Return [X, Y] of the center of cell containing provided text 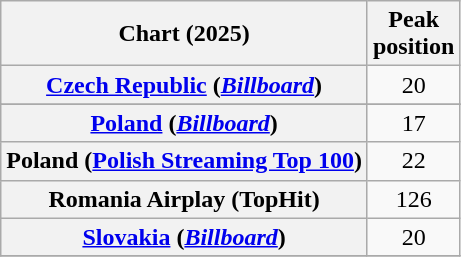
Poland (Polish Streaming Top 100) [184, 161]
Poland (Billboard) [184, 123]
Czech Republic (Billboard) [184, 85]
17 [413, 123]
126 [413, 199]
Slovakia (Billboard) [184, 237]
Peakposition [413, 34]
Chart (2025) [184, 34]
Romania Airplay (TopHit) [184, 199]
22 [413, 161]
